Output the (X, Y) coordinate of the center of the cell containing the given text.  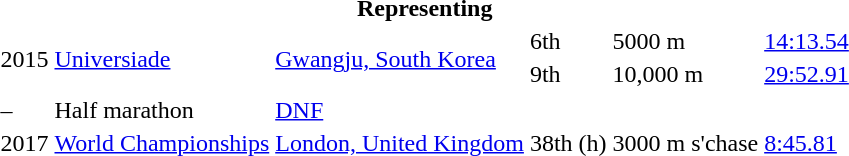
DNF (400, 110)
9th (568, 74)
Gwangju, South Korea (400, 59)
5000 m (686, 41)
Half marathon (162, 110)
10,000 m (686, 74)
Universiade (162, 59)
6th (568, 41)
